Find where the given text appears and provide that cell's center as (X, Y) coordinate. 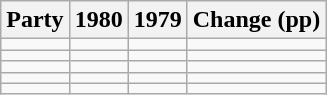
1979 (158, 20)
Party (35, 20)
1980 (98, 20)
Change (pp) (256, 20)
